Pinpoint the cell where the given text exists, returning its (X, Y) midpoint coordinate. 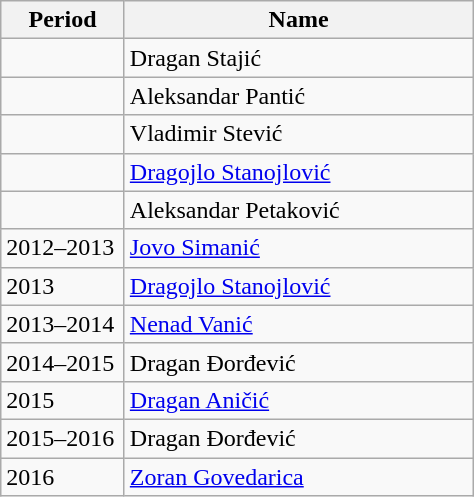
2015 (63, 400)
Vladimir Stević (298, 134)
2016 (63, 477)
Jovo Simanić (298, 248)
Dragan Stajić (298, 58)
2014–2015 (63, 362)
2012–2013 (63, 248)
2013 (63, 286)
Nenad Vanić (298, 324)
Zoran Govedarica (298, 477)
2015–2016 (63, 438)
Aleksandar Petaković (298, 210)
Name (298, 20)
Dragan Aničić (298, 400)
Aleksandar Pantić (298, 96)
Period (63, 20)
2013–2014 (63, 324)
